Search for the cell housing the specified text and yield its (x, y) center coordinate. 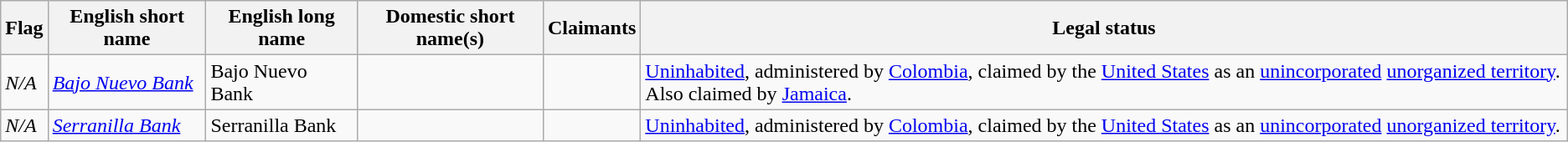
Flag (24, 28)
English long name (281, 28)
English short name (127, 28)
Uninhabited, administered by Colombia, claimed by the United States as an unincorporated unorganized territory. Also claimed by Jamaica. (1104, 82)
Domestic short name(s) (450, 28)
Uninhabited, administered by Colombia, claimed by the United States as an unincorporated unorganized territory. (1104, 125)
Legal status (1104, 28)
Claimants (591, 28)
